Output the [X, Y] coordinate of the center of the cell containing the given text.  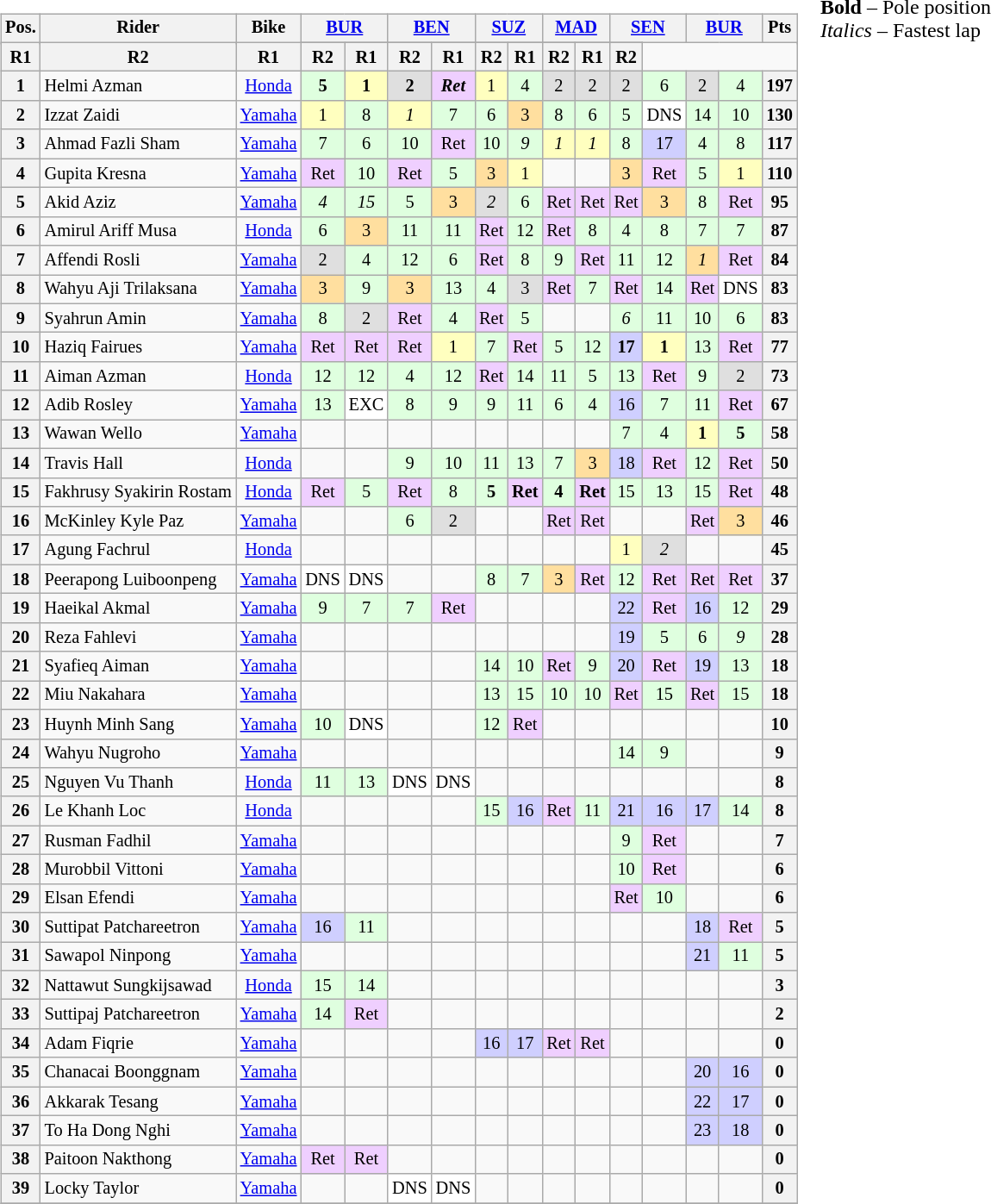
Nguyen Vu Thanh [138, 783]
Pos. [21, 28]
Adib Rosley [138, 405]
SUZ [508, 28]
Nattawut Sungkijsawad [138, 985]
MAD [576, 28]
38 [21, 1159]
73 [780, 377]
25 [21, 783]
45 [780, 550]
Gupita Kresna [138, 173]
197 [780, 86]
67 [780, 405]
36 [21, 1101]
Fakhrusy Syakirin Rostam [138, 492]
117 [780, 144]
95 [780, 203]
Affendi Rosli [138, 260]
Miu Nakahara [138, 696]
Elsan Efendi [138, 898]
Suttipat Patchareetron [138, 927]
46 [780, 521]
Rusman Fadhil [138, 840]
Locky Taylor [138, 1188]
27 [21, 840]
33 [21, 1014]
Akid Aziz [138, 203]
Pts [780, 28]
34 [21, 1044]
Wahyu Aji Trilaksana [138, 290]
Reza Fahlevi [138, 637]
Paitoon Nakthong [138, 1159]
50 [780, 463]
Sawapol Ninpong [138, 957]
SEN [648, 28]
Syafieq Aiman [138, 666]
Adam Fiqrie [138, 1044]
Bike [269, 28]
35 [21, 1072]
McKinley Kyle Paz [138, 521]
EXC [366, 405]
Rider [138, 28]
87 [780, 231]
32 [21, 985]
31 [21, 957]
110 [780, 173]
24 [21, 753]
Agung Fachrul [138, 550]
Ahmad Fazli Sham [138, 144]
Suttipaj Patchareetron [138, 1014]
Izzat Zaidi [138, 115]
Wahyu Nugroho [138, 753]
30 [21, 927]
Murobbil Vittoni [138, 870]
58 [780, 434]
Travis Hall [138, 463]
Le Khanh Loc [138, 811]
Wawan Wello [138, 434]
Peerapong Luiboonpeng [138, 579]
To Ha Dong Nghi [138, 1131]
48 [780, 492]
BEN [431, 28]
Haziq Fairues [138, 347]
Chanacai Boonggnam [138, 1072]
77 [780, 347]
26 [21, 811]
Aiman Azman [138, 377]
84 [780, 260]
Helmi Azman [138, 86]
Akkarak Tesang [138, 1101]
Haeikal Akmal [138, 608]
Huynh Minh Sang [138, 724]
130 [780, 115]
39 [21, 1188]
Syahrun Amin [138, 318]
Amirul Ariff Musa [138, 231]
